Return the [x, y] coordinate for the center point of the cell that contains the specified text.  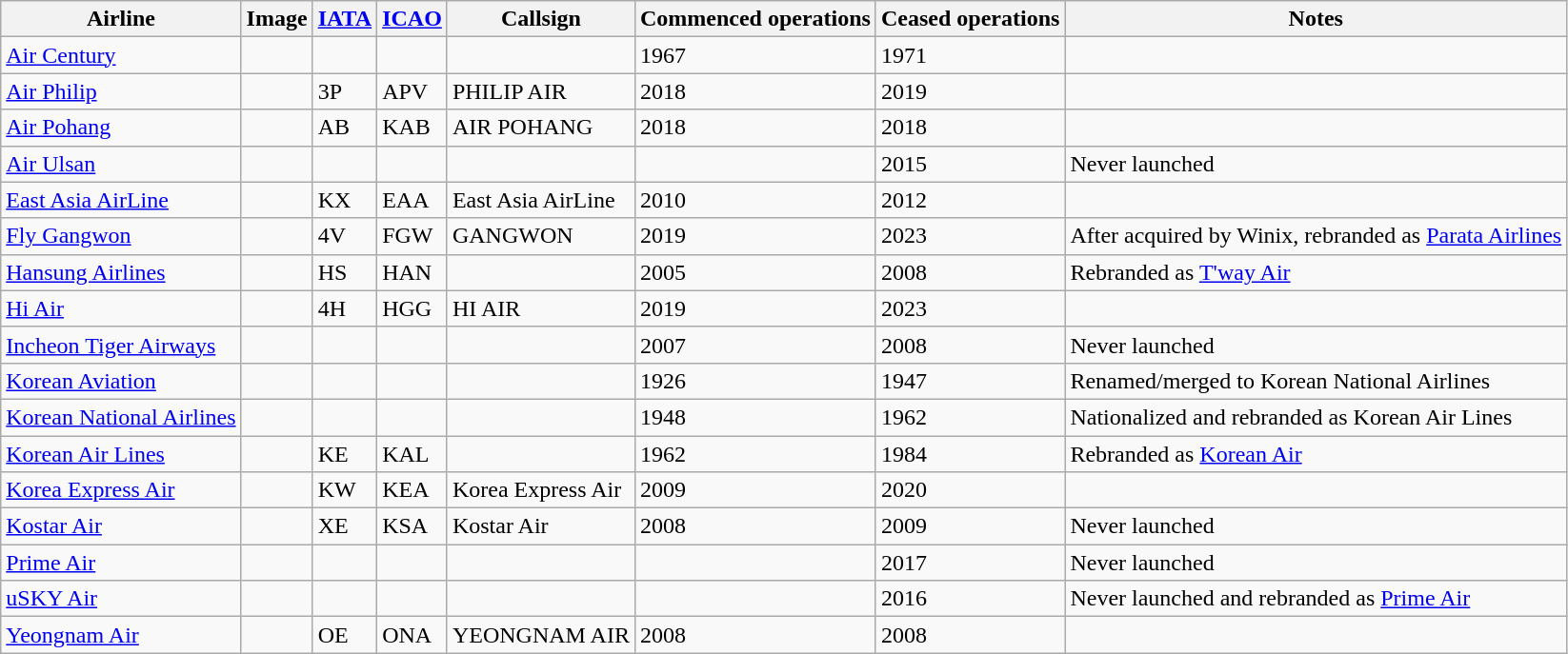
Korean National Airlines [121, 417]
HS [345, 272]
Callsign [541, 19]
Air Philip [121, 91]
Korean Aviation [121, 381]
Notes [1317, 19]
Incheon Tiger Airways [121, 345]
Hi Air [121, 308]
2007 [754, 345]
OE [345, 635]
1948 [754, 417]
YEONGNAM AIR [541, 635]
KX [345, 200]
Air Pohang [121, 128]
APV [412, 91]
FGW [412, 236]
Image [276, 19]
Yeongnam Air [121, 635]
Ceased operations [970, 19]
2017 [970, 563]
2015 [970, 164]
PHILIP AIR [541, 91]
3P [345, 91]
After acquired by Winix, rebranded as Parata Airlines [1317, 236]
uSKY Air [121, 599]
Rebranded as T'way Air [1317, 272]
Commenced operations [754, 19]
KE [345, 454]
1967 [754, 55]
2010 [754, 200]
2016 [970, 599]
AIR POHANG [541, 128]
Rebranded as Korean Air [1317, 454]
2012 [970, 200]
HI AIR [541, 308]
KEA [412, 490]
Airline [121, 19]
XE [345, 526]
4H [345, 308]
1947 [970, 381]
GANGWON [541, 236]
HAN [412, 272]
1984 [970, 454]
KAL [412, 454]
EAA [412, 200]
1926 [754, 381]
HGG [412, 308]
Prime Air [121, 563]
IATA [345, 19]
Never launched and rebranded as Prime Air [1317, 599]
Air Century [121, 55]
Hansung Airlines [121, 272]
Korean Air Lines [121, 454]
2005 [754, 272]
ONA [412, 635]
KW [345, 490]
Renamed/merged to Korean National Airlines [1317, 381]
2020 [970, 490]
AB [345, 128]
Fly Gangwon [121, 236]
KAB [412, 128]
1971 [970, 55]
ICAO [412, 19]
Air Ulsan [121, 164]
4V [345, 236]
Nationalized and rebranded as Korean Air Lines [1317, 417]
KSA [412, 526]
